From the cell containing the given text, extract its center point as [X, Y] coordinate. 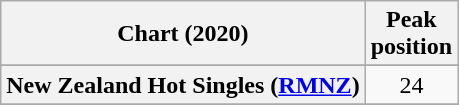
24 [411, 85]
Chart (2020) [183, 34]
New Zealand Hot Singles (RMNZ) [183, 85]
Peakposition [411, 34]
